Find where the given text appears and provide that cell's center as (x, y) coordinate. 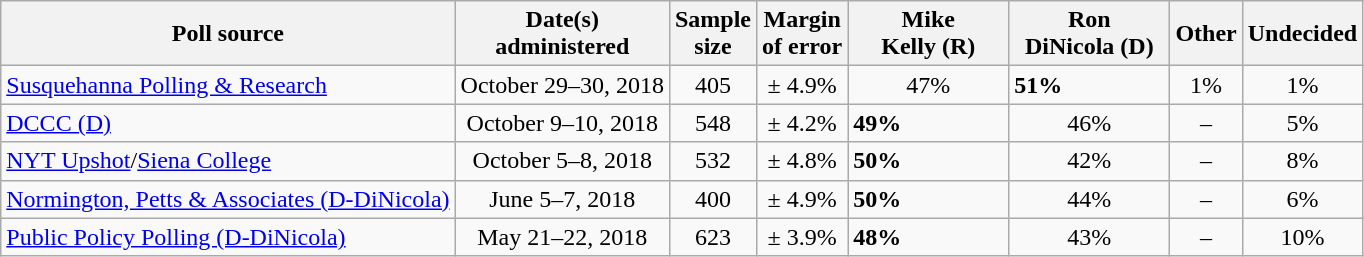
RonDiNicola (D) (1090, 34)
42% (1090, 161)
Marginof error (802, 34)
Poll source (228, 34)
44% (1090, 199)
NYT Upshot/Siena College (228, 161)
532 (712, 161)
Undecided (1302, 34)
± 4.8% (802, 161)
Samplesize (712, 34)
405 (712, 85)
548 (712, 123)
46% (1090, 123)
49% (928, 123)
October 5–8, 2018 (562, 161)
48% (928, 237)
October 29–30, 2018 (562, 85)
MikeKelly (R) (928, 34)
DCCC (D) (228, 123)
Date(s)administered (562, 34)
± 3.9% (802, 237)
400 (712, 199)
43% (1090, 237)
Normington, Petts & Associates (D-DiNicola) (228, 199)
10% (1302, 237)
6% (1302, 199)
May 21–22, 2018 (562, 237)
8% (1302, 161)
June 5–7, 2018 (562, 199)
51% (1090, 85)
Public Policy Polling (D-DiNicola) (228, 237)
± 4.2% (802, 123)
5% (1302, 123)
Other (1206, 34)
623 (712, 237)
47% (928, 85)
Susquehanna Polling & Research (228, 85)
October 9–10, 2018 (562, 123)
